Search for the cell housing the specified text and yield its (X, Y) center coordinate. 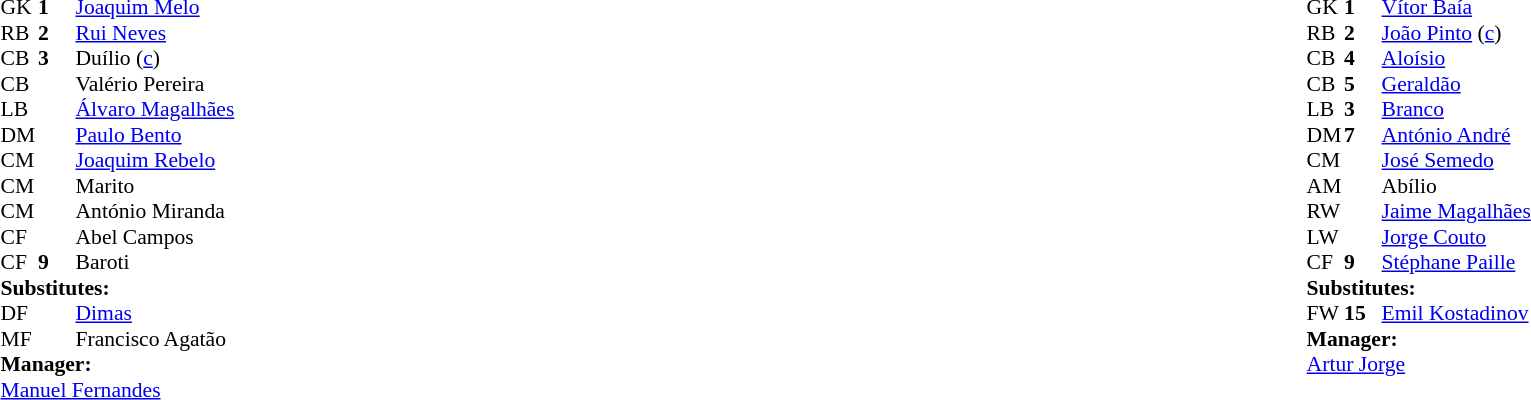
LW (1326, 237)
7 (1363, 135)
José Semedo (1456, 161)
4 (1363, 59)
RW (1326, 211)
AM (1326, 186)
Rui Neves (156, 33)
Francisco Agatão (156, 339)
Joaquim Rebelo (156, 161)
15 (1363, 313)
Abílio (1456, 186)
Baroti (156, 263)
Paulo Bento (156, 135)
Aloísio (1456, 59)
António André (1456, 135)
Emil Kostadinov (1456, 313)
FW (1326, 313)
António Miranda (156, 211)
Jaime Magalhães (1456, 211)
Jorge Couto (1456, 237)
Branco (1456, 109)
Duílio (c) (156, 59)
Valério Pereira (156, 84)
Artur Jorge (1419, 365)
MF (19, 339)
Marito (156, 186)
Abel Campos (156, 237)
Stéphane Paille (1456, 263)
Geraldão (1456, 84)
João Pinto (c) (1456, 33)
Álvaro Magalhães (156, 109)
5 (1363, 84)
Dimas (156, 313)
DF (19, 313)
